Pinpoint the cell where the given text exists, returning its (X, Y) midpoint coordinate. 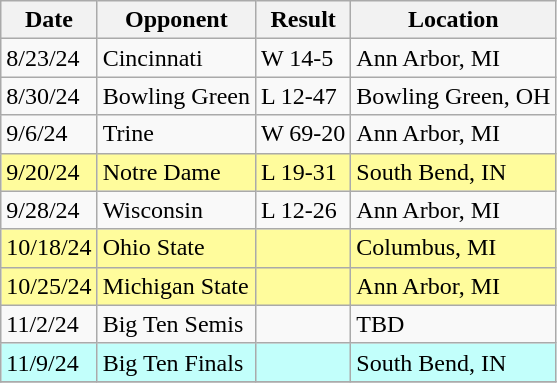
8/23/24 (49, 58)
Columbus, MI (454, 248)
L 12-47 (304, 96)
W 69-20 (304, 134)
10/18/24 (49, 248)
L 12-26 (304, 210)
TBD (454, 324)
Notre Dame (176, 172)
Big Ten Semis (176, 324)
Opponent (176, 20)
Date (49, 20)
Result (304, 20)
Cincinnati (176, 58)
11/9/24 (49, 362)
Wisconsin (176, 210)
9/20/24 (49, 172)
8/30/24 (49, 96)
Location (454, 20)
9/28/24 (49, 210)
10/25/24 (49, 286)
Bowling Green, OH (454, 96)
L 19-31 (304, 172)
Big Ten Finals (176, 362)
W 14-5 (304, 58)
Bowling Green (176, 96)
9/6/24 (49, 134)
11/2/24 (49, 324)
Trine (176, 134)
Ohio State (176, 248)
Michigan State (176, 286)
